Detect which cell encompasses the target text, then output its [x, y] center coordinate. 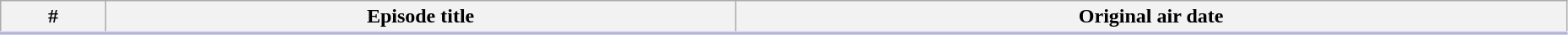
Episode title [420, 17]
# [53, 17]
Original air date [1150, 17]
